Scan for the cell matching the given text and deliver its [X, Y] coordinate at center. 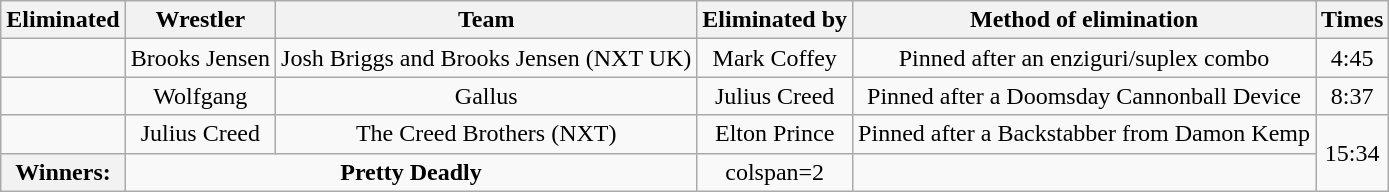
15:34 [1352, 153]
Team [486, 20]
4:45 [1352, 58]
Elton Prince [775, 134]
Winners: [63, 172]
Wolfgang [200, 96]
8:37 [1352, 96]
Mark Coffey [775, 58]
Pinned after a Doomsday Cannonball Device [1084, 96]
colspan=2 [775, 172]
Times [1352, 20]
Eliminated [63, 20]
Pretty Deadly [411, 172]
Method of elimination [1084, 20]
Pinned after a Backstabber from Damon Kemp [1084, 134]
Wrestler [200, 20]
Gallus [486, 96]
Josh Briggs and Brooks Jensen (NXT UK) [486, 58]
Eliminated by [775, 20]
The Creed Brothers (NXT) [486, 134]
Brooks Jensen [200, 58]
Pinned after an enziguri/suplex combo [1084, 58]
